Output the [X, Y] coordinate of the center of the cell containing the given text.  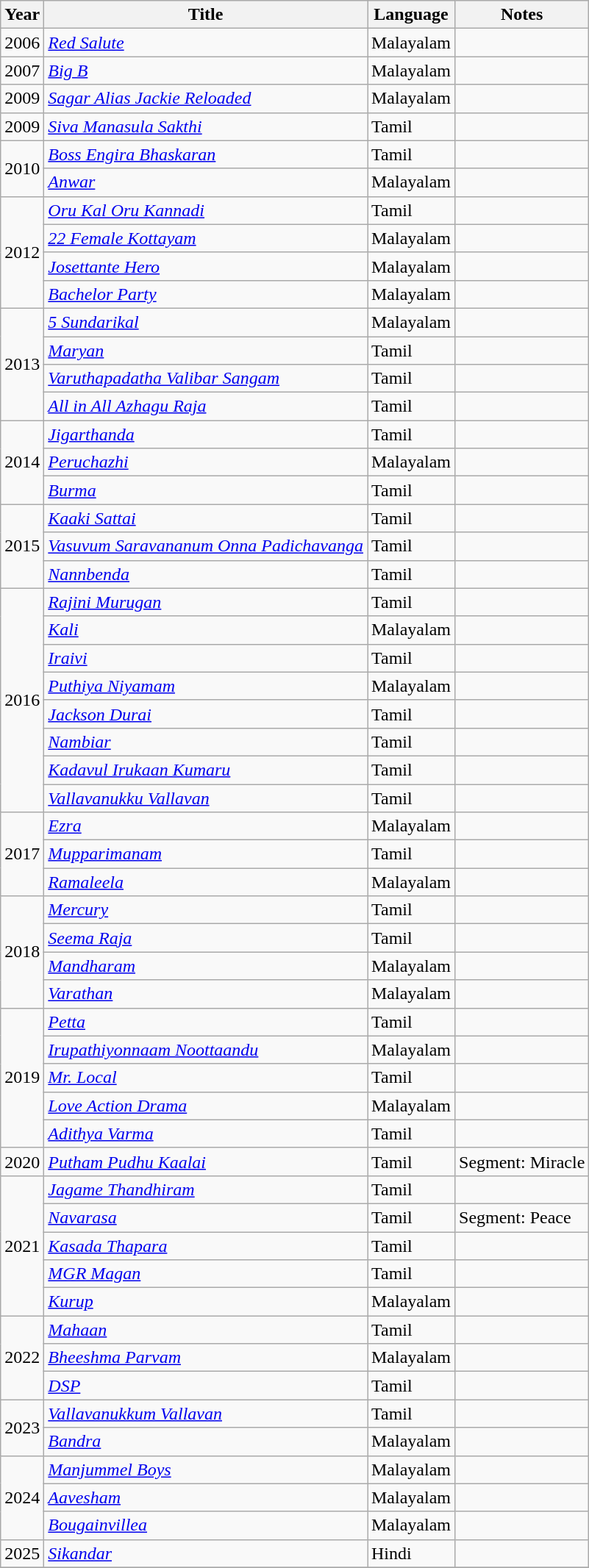
Notes [522, 15]
Rajini Murugan [206, 602]
2023 [22, 1428]
Vasuvum Saravananum Onna Padichavanga [206, 546]
2025 [22, 1553]
Bougainvillea [206, 1525]
2018 [22, 952]
Year [22, 15]
Siva Manasula Sakthi [206, 126]
Iraivi [206, 658]
Nambiar [206, 742]
Segment: Miracle [522, 1161]
Petta [206, 1022]
Kadavul Irukaan Kumaru [206, 770]
Burma [206, 490]
2020 [22, 1161]
2024 [22, 1497]
Jigarthanda [206, 434]
Puthiya Niyamam [206, 686]
Varathan [206, 994]
Vallavanukkum Vallavan [206, 1414]
22 Female Kottayam [206, 238]
Kasada Thapara [206, 1246]
2012 [22, 252]
2016 [22, 700]
Bandra [206, 1442]
2021 [22, 1245]
Anwar [206, 182]
Ezra [206, 826]
Manjummel Boys [206, 1469]
Ramaleela [206, 882]
Mandharam [206, 966]
Kurup [206, 1302]
2006 [22, 43]
Kaaki Sattai [206, 518]
Seema Raja [206, 938]
2022 [22, 1358]
2007 [22, 71]
2019 [22, 1078]
Mercury [206, 910]
Language [412, 15]
2015 [22, 546]
Adithya Varma [206, 1134]
Big B [206, 71]
Jackson Durai [206, 714]
MGR Magan [206, 1274]
Nannbenda [206, 574]
Title [206, 15]
Segment: Peace [522, 1217]
5 Sundarikal [206, 322]
2014 [22, 462]
Love Action Drama [206, 1106]
Red Salute [206, 43]
All in All Azhagu Raja [206, 407]
Bachelor Party [206, 294]
Navarasa [206, 1217]
DSP [206, 1386]
Kali [206, 630]
Boss Engira Bhaskaran [206, 154]
Sagar Alias Jackie Reloaded [206, 99]
Peruchazhi [206, 462]
Sikandar [206, 1553]
2013 [22, 364]
Vallavanukku Vallavan [206, 798]
Hindi [412, 1553]
Varuthapadatha Valibar Sangam [206, 379]
Mupparimanam [206, 854]
2017 [22, 854]
Irupathiyonnaam Noottaandu [206, 1050]
Mahaan [206, 1330]
Bheeshma Parvam [206, 1358]
Oru Kal Oru Kannadi [206, 210]
Josettante Hero [206, 266]
Jagame Thandhiram [206, 1189]
Putham Pudhu Kaalai [206, 1161]
Aavesham [206, 1497]
Maryan [206, 351]
2010 [22, 168]
Mr. Local [206, 1078]
